Locate the cell with the specified text and output its (x, y) center coordinate. 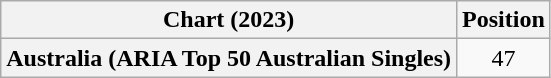
Position (504, 20)
47 (504, 58)
Australia (ARIA Top 50 Australian Singles) (229, 58)
Chart (2023) (229, 20)
